Capture the cell that displays the provided text and extract its (X, Y) central coordinate. 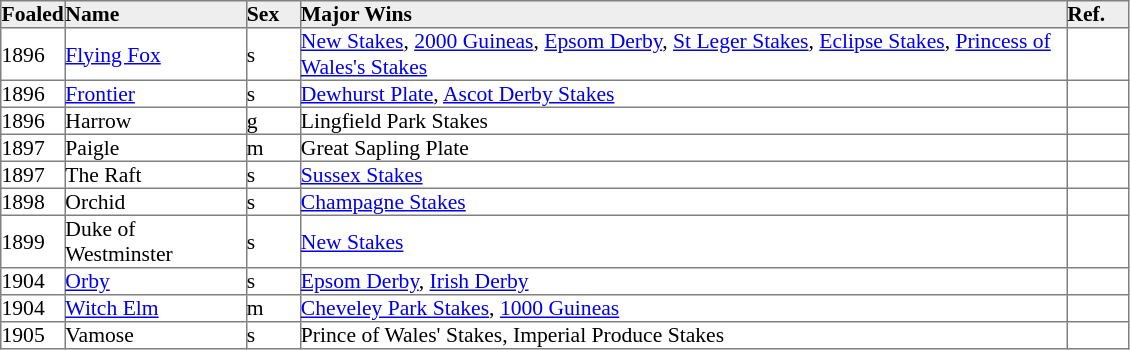
Ref. (1098, 14)
Epsom Derby, Irish Derby (683, 282)
Foaled (33, 14)
New Stakes, 2000 Guineas, Epsom Derby, St Leger Stakes, Eclipse Stakes, Princess of Wales's Stakes (683, 54)
Vamose (156, 336)
Sex (273, 14)
1905 (33, 336)
Major Wins (683, 14)
Great Sapling Plate (683, 148)
Flying Fox (156, 54)
New Stakes (683, 241)
1898 (33, 202)
Cheveley Park Stakes, 1000 Guineas (683, 308)
Witch Elm (156, 308)
Lingfield Park Stakes (683, 120)
Champagne Stakes (683, 202)
Duke of Westminster (156, 241)
Dewhurst Plate, Ascot Derby Stakes (683, 94)
g (273, 120)
Orchid (156, 202)
The Raft (156, 174)
Sussex Stakes (683, 174)
Paigle (156, 148)
Orby (156, 282)
Name (156, 14)
Harrow (156, 120)
Prince of Wales' Stakes, Imperial Produce Stakes (683, 336)
1899 (33, 241)
Frontier (156, 94)
